From the cell containing the given text, extract its center point as [x, y] coordinate. 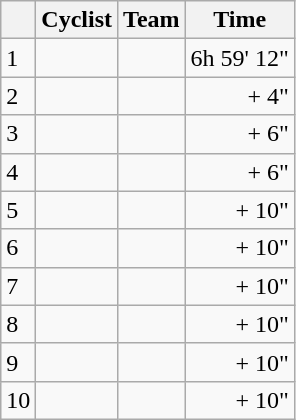
10 [18, 400]
6 [18, 248]
5 [18, 210]
7 [18, 286]
1 [18, 58]
8 [18, 324]
9 [18, 362]
Cyclist [77, 20]
2 [18, 96]
3 [18, 134]
Team [152, 20]
+ 4" [240, 96]
Time [240, 20]
6h 59' 12" [240, 58]
4 [18, 172]
